Return the [x, y] coordinate for the center point of the cell that contains the specified text.  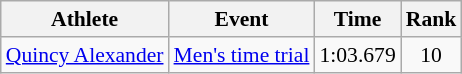
10 [432, 55]
Time [357, 19]
Quincy Alexander [85, 55]
Rank [432, 19]
Men's time trial [242, 55]
Athlete [85, 19]
Event [242, 19]
1:03.679 [357, 55]
